Scan for the cell matching the given text and deliver its [x, y] coordinate at center. 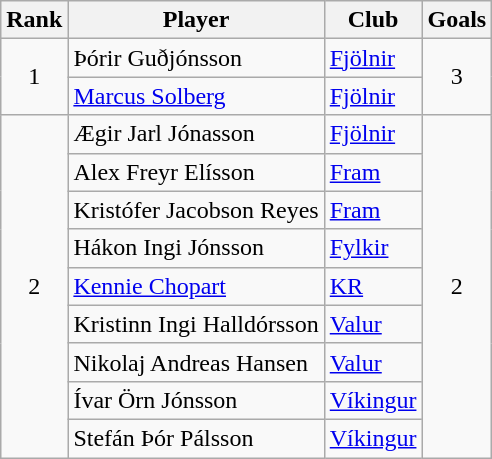
Goals [457, 20]
3 [457, 77]
Kennie Chopart [196, 286]
Rank [34, 20]
Fylkir [373, 248]
Stefán Þór Pálsson [196, 438]
Marcus Solberg [196, 96]
Club [373, 20]
KR [373, 286]
1 [34, 77]
Alex Freyr Elísson [196, 172]
Hákon Ingi Jónsson [196, 248]
Ægir Jarl Jónasson [196, 134]
Þórir Guðjónsson [196, 58]
Nikolaj Andreas Hansen [196, 362]
Player [196, 20]
Kristinn Ingi Halldórsson [196, 324]
Ívar Örn Jónsson [196, 400]
Kristófer Jacobson Reyes [196, 210]
